Pinpoint the cell where the given text exists, returning its [x, y] midpoint coordinate. 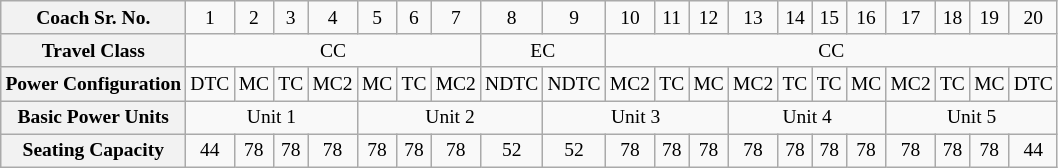
18 [952, 18]
16 [866, 18]
Unit 2 [450, 118]
19 [989, 18]
14 [795, 18]
2 [254, 18]
Unit 3 [636, 118]
Power Configuration [94, 84]
Seating Capacity [94, 150]
9 [574, 18]
10 [630, 18]
Unit 4 [806, 118]
7 [456, 18]
Travel Class [94, 50]
8 [511, 18]
20 [1033, 18]
4 [332, 18]
11 [672, 18]
EC [542, 50]
Coach Sr. No. [94, 18]
12 [709, 18]
Unit 5 [972, 118]
5 [377, 18]
Unit 1 [272, 118]
Basic Power Units [94, 118]
3 [291, 18]
15 [829, 18]
6 [414, 18]
13 [752, 18]
1 [210, 18]
17 [910, 18]
